Pinpoint the cell where the given text exists, returning its (X, Y) midpoint coordinate. 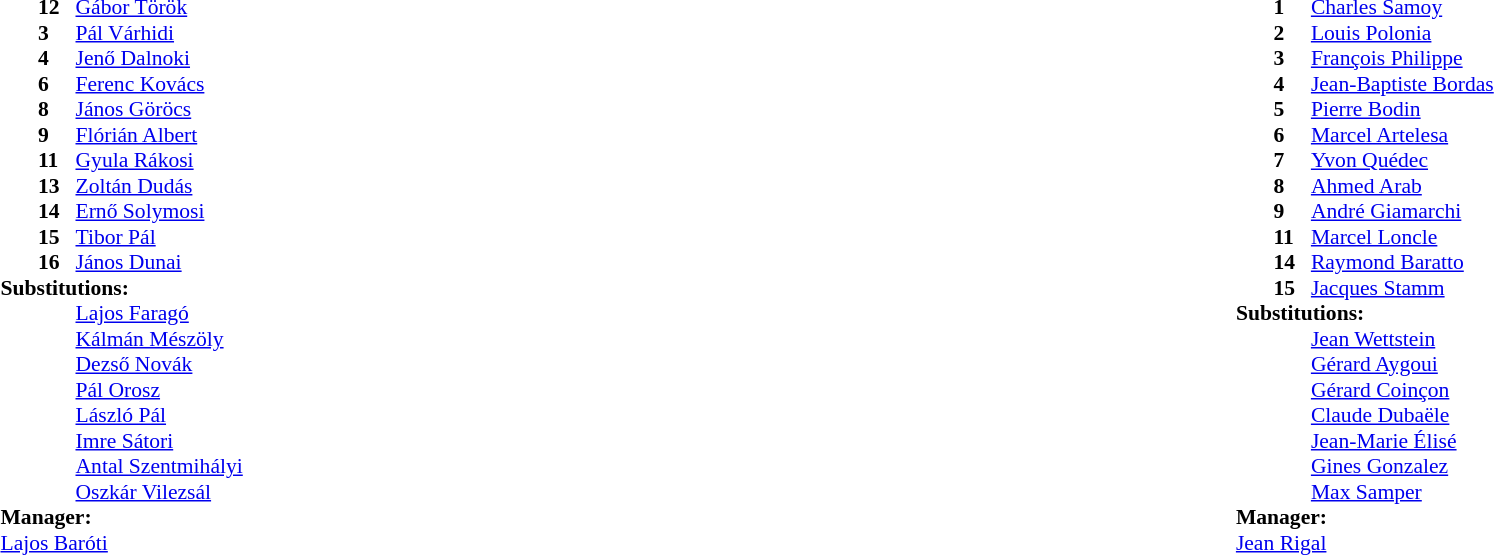
5 (1292, 109)
13 (57, 186)
Imre Sátori (160, 441)
Antal Szentmihályi (160, 467)
Kálmán Mészöly (160, 339)
Pierre Bodin (1402, 109)
Lajos Faragó (160, 313)
Raymond Baratto (1402, 263)
2 (1292, 33)
Pál Orosz (160, 390)
Claude Dubaële (1402, 415)
Pál Várhidi (160, 33)
Tibor Pál (160, 237)
Marcel Artelesa (1402, 135)
Jenő Dalnoki (160, 59)
Flórián Albert (160, 135)
Jean-Marie Élisé (1402, 441)
Ferenc Kovács (160, 84)
Max Samper (1402, 492)
Ahmed Arab (1402, 186)
Jean-Baptiste Bordas (1402, 84)
Dezső Novák (160, 365)
François Philippe (1402, 59)
Marcel Loncle (1402, 237)
Gyula Rákosi (160, 161)
Oszkár Vilezsál (160, 492)
Yvon Quédec (1402, 161)
Ernő Solymosi (160, 211)
André Giamarchi (1402, 211)
Louis Polonia (1402, 33)
Gérard Coinçon (1402, 390)
Jean Wettstein (1402, 339)
7 (1292, 161)
László Pál (160, 415)
Jacques Stamm (1402, 288)
Gérard Aygoui (1402, 365)
János Dunai (160, 263)
Gines Gonzalez (1402, 467)
Zoltán Dudás (160, 186)
János Göröcs (160, 109)
16 (57, 263)
